Scan for the cell matching the given text and deliver its (X, Y) coordinate at center. 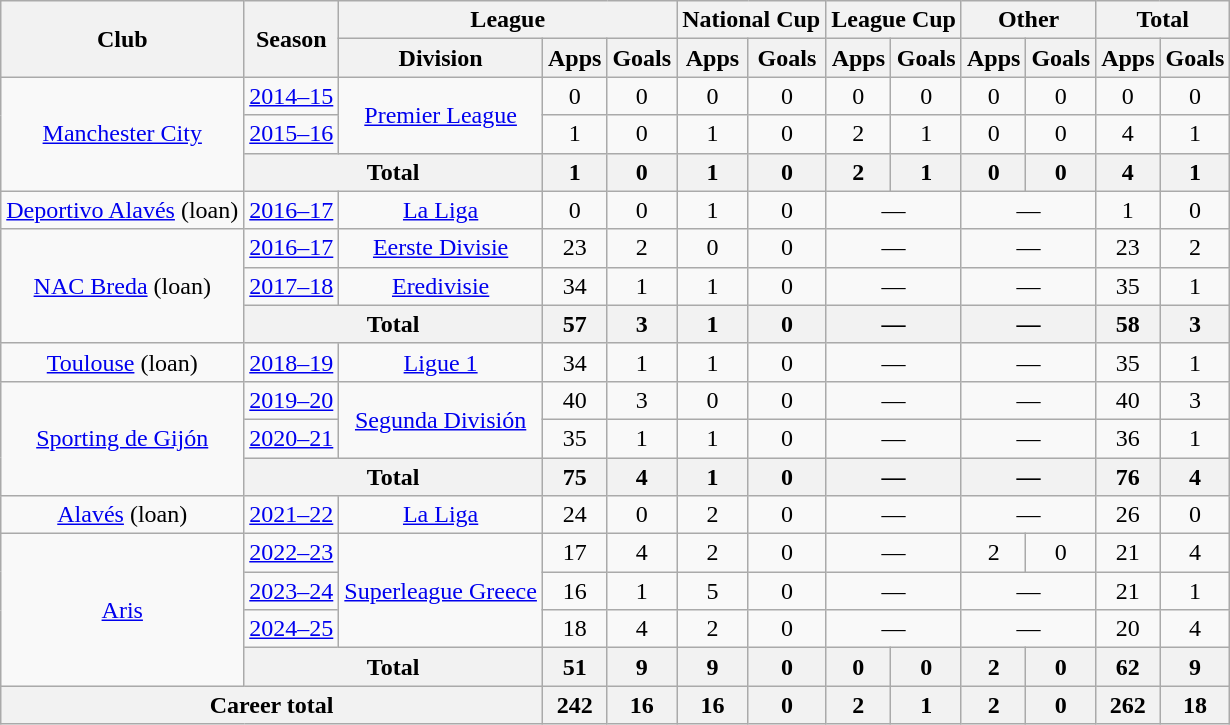
Division (441, 58)
2020–21 (292, 438)
76 (1128, 477)
20 (1128, 629)
58 (1128, 324)
62 (1128, 667)
262 (1128, 705)
League Cup (894, 20)
2022–23 (292, 553)
Club (122, 39)
Premier League (441, 115)
Manchester City (122, 134)
2018–19 (292, 362)
NAC Breda (loan) (122, 286)
5 (713, 591)
26 (1128, 515)
24 (574, 515)
Alavés (loan) (122, 515)
2015–16 (292, 134)
2023–24 (292, 591)
Segunda División (441, 419)
Eerste Divisie (441, 248)
Season (292, 39)
League (508, 20)
Ligue 1 (441, 362)
Superleague Greece (441, 591)
242 (574, 705)
2024–25 (292, 629)
36 (1128, 438)
National Cup (752, 20)
2017–18 (292, 286)
17 (574, 553)
2021–22 (292, 515)
Career total (272, 705)
Other (1028, 20)
75 (574, 477)
Aris (122, 610)
2014–15 (292, 96)
Eredivisie (441, 286)
51 (574, 667)
57 (574, 324)
Deportivo Alavés (loan) (122, 210)
Sporting de Gijón (122, 438)
Toulouse (loan) (122, 362)
2019–20 (292, 400)
